Find where the given text appears and provide that cell's center as [x, y] coordinate. 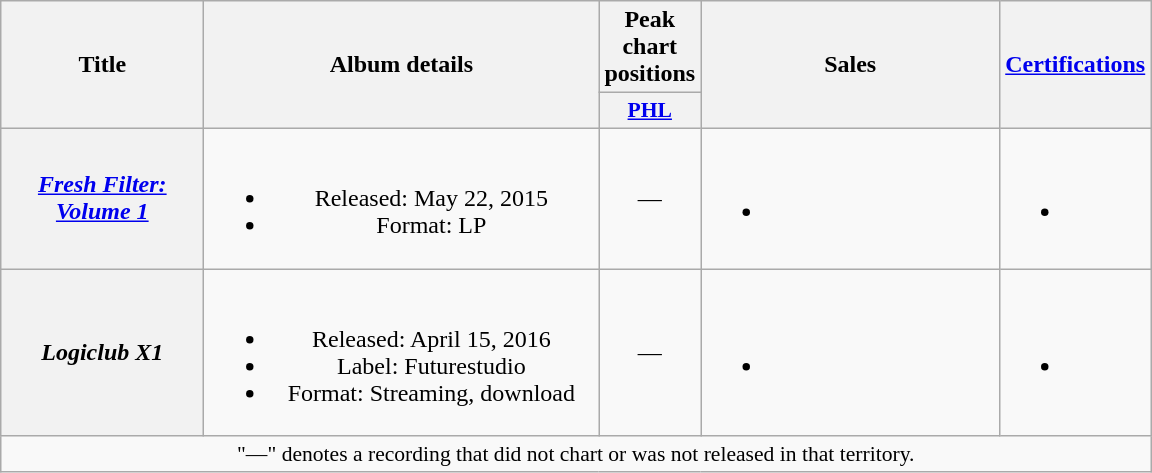
Certifications [1076, 65]
Title [102, 65]
Released: April 15, 2016Label: FuturestudioFormat: Streaming, download [402, 352]
Logiclub X1 [102, 352]
"—" denotes a recording that did not chart or was not released in that territory. [576, 454]
Sales [850, 65]
Fresh Filter: Volume 1 [102, 198]
Peak chart positions [650, 47]
Album details [402, 65]
Released: May 22, 2015Format: LP [402, 198]
PHL [650, 111]
